Provide the [x, y] coordinate of the cell's center where the given text is located.  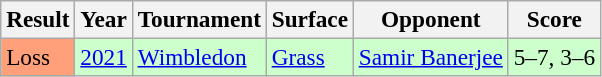
5–7, 3–6 [554, 57]
Tournament [199, 19]
Loss [38, 57]
Surface [310, 19]
2021 [104, 57]
Opponent [430, 19]
Year [104, 19]
Score [554, 19]
Grass [310, 57]
Samir Banerjee [430, 57]
Wimbledon [199, 57]
Result [38, 19]
